Find where the given text appears and provide that cell's center as (X, Y) coordinate. 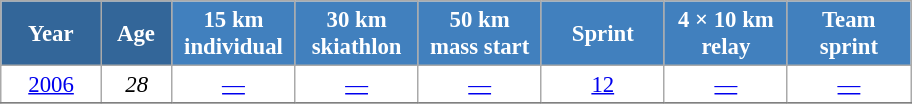
15 km individual (234, 34)
Year (52, 34)
4 × 10 km relay (726, 34)
28 (136, 85)
12 (602, 85)
50 km mass start (480, 34)
Team sprint (848, 34)
Age (136, 34)
2006 (52, 85)
Sprint (602, 34)
30 km skiathlon (356, 34)
